Locate the cell with the specified text and output its [x, y] center coordinate. 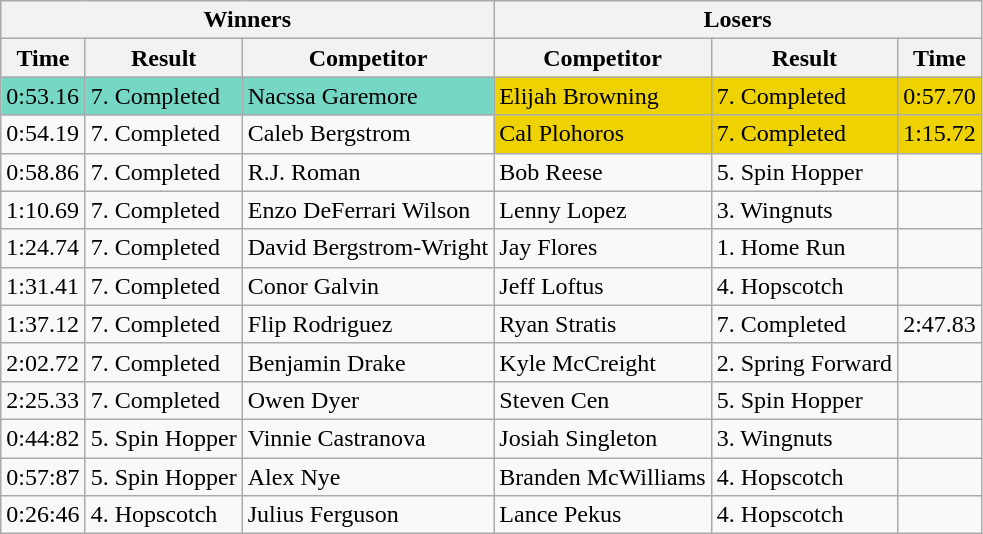
2:47.83 [940, 324]
1:37.12 [43, 324]
Bob Reese [602, 172]
Jay Flores [602, 248]
1:10.69 [43, 210]
Cal Plohoros [602, 134]
Nacssa Garemore [368, 96]
Losers [738, 20]
Julius Ferguson [368, 515]
0:53.16 [43, 96]
1. Home Run [804, 248]
2:25.33 [43, 400]
1:15.72 [940, 134]
Caleb Bergstrom [368, 134]
Josiah Singleton [602, 438]
0:54.19 [43, 134]
Lance Pekus [602, 515]
Benjamin Drake [368, 362]
1:31.41 [43, 286]
Vinnie Castranova [368, 438]
Elijah Browning [602, 96]
2. Spring Forward [804, 362]
R.J. Roman [368, 172]
Conor Galvin [368, 286]
David Bergstrom-Wright [368, 248]
Alex Nye [368, 477]
Enzo DeFerrari Wilson [368, 210]
0:26:46 [43, 515]
Lenny Lopez [602, 210]
1:24.74 [43, 248]
Kyle McCreight [602, 362]
0:57:87 [43, 477]
Flip Rodriguez [368, 324]
Owen Dyer [368, 400]
Branden McWilliams [602, 477]
Winners [248, 20]
0:58.86 [43, 172]
2:02.72 [43, 362]
Jeff Loftus [602, 286]
Ryan Stratis [602, 324]
0:44:82 [43, 438]
Steven Cen [602, 400]
0:57.70 [940, 96]
